For the text-containing cell, return its midpoint in [X, Y] coordinate format. 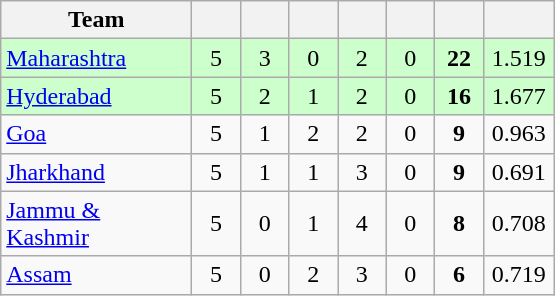
0.719 [518, 275]
0.708 [518, 224]
Team [96, 20]
22 [460, 58]
Goa [96, 134]
Maharashtra [96, 58]
Assam [96, 275]
1.677 [518, 96]
Jharkhand [96, 172]
0.963 [518, 134]
16 [460, 96]
Hyderabad [96, 96]
4 [362, 224]
1.519 [518, 58]
0.691 [518, 172]
6 [460, 275]
Jammu & Kashmir [96, 224]
8 [460, 224]
